Return the [X, Y] coordinate for the center point of the cell that contains the specified text.  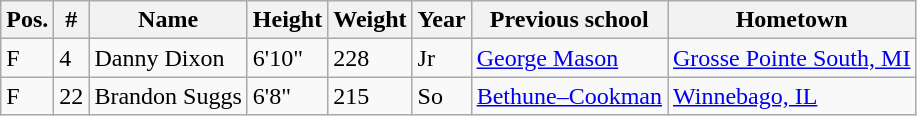
Year [442, 20]
# [72, 20]
228 [370, 58]
Grosse Pointe South, MI [792, 58]
22 [72, 96]
Name [168, 20]
Height [287, 20]
Weight [370, 20]
Brandon Suggs [168, 96]
Hometown [792, 20]
George Mason [569, 58]
4 [72, 58]
Jr [442, 58]
Bethune–Cookman [569, 96]
215 [370, 96]
So [442, 96]
6'8" [287, 96]
Winnebago, IL [792, 96]
Danny Dixon [168, 58]
6'10" [287, 58]
Previous school [569, 20]
Pos. [28, 20]
